Return the (x, y) coordinate for the center point of the cell that contains the specified text.  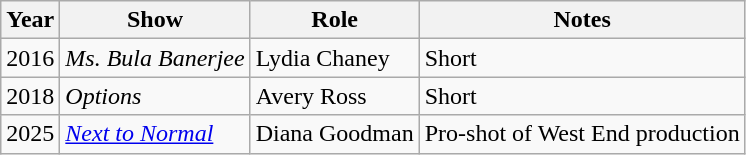
Notes (582, 20)
Year (30, 20)
Next to Normal (155, 134)
2016 (30, 58)
Options (155, 96)
Ms. Bula Banerjee (155, 58)
Diana Goodman (334, 134)
Show (155, 20)
Lydia Chaney (334, 58)
Role (334, 20)
2025 (30, 134)
Avery Ross (334, 96)
2018 (30, 96)
Pro-shot of West End production (582, 134)
